Locate the cell with the specified text and output its [x, y] center coordinate. 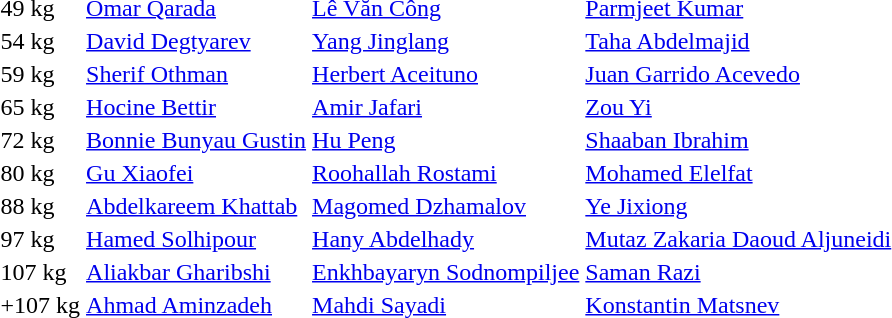
Aliakbar Gharibshi [196, 272]
Abdelkareem Khattab [196, 206]
Herbert Aceituno [446, 74]
Magomed Dzhamalov [446, 206]
Roohallah Rostami [446, 173]
Enkhbayaryn Sodnompiljee [446, 272]
Hocine Bettir [196, 107]
Amir Jafari [446, 107]
David Degtyarev [196, 41]
Hamed Solhipour [196, 239]
Hany Abdelhady [446, 239]
Yang Jinglang [446, 41]
Bonnie Bunyau Gustin [196, 140]
Gu Xiaofei [196, 173]
Sherif Othman [196, 74]
Hu Peng [446, 140]
